Pinpoint the cell where the given text exists, returning its [x, y] midpoint coordinate. 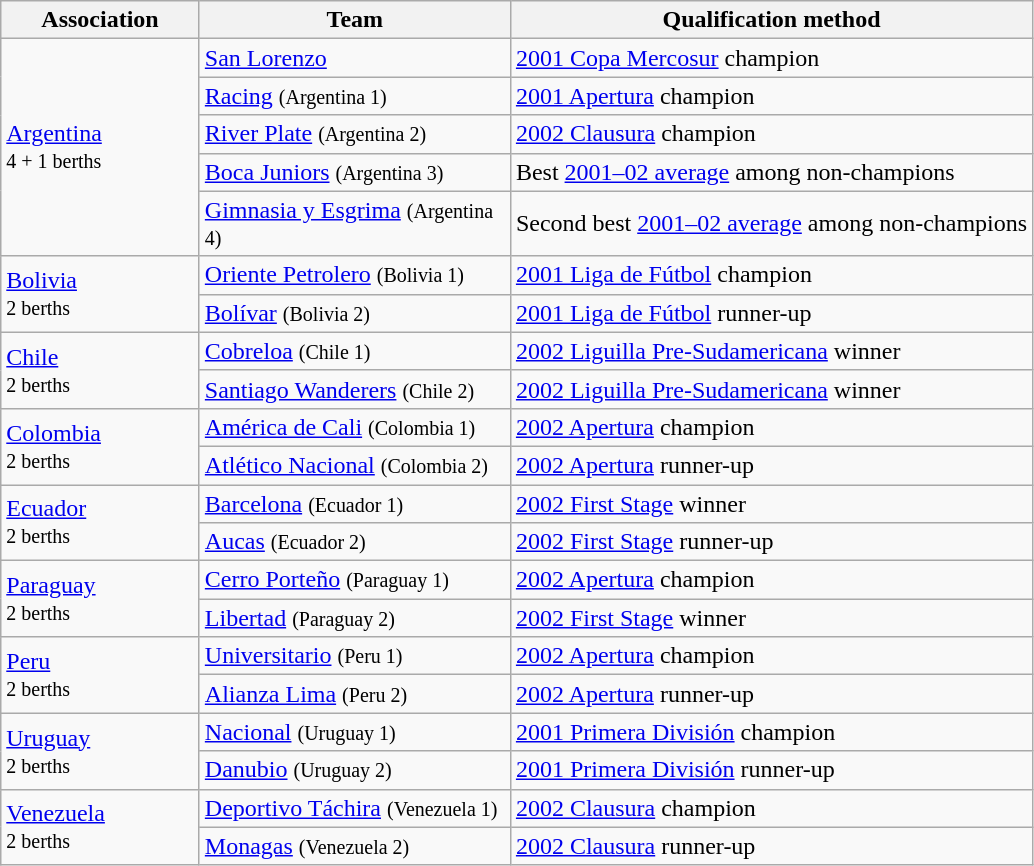
Gimnasia y Esgrima (Argentina 4) [354, 224]
2001 Liga de Fútbol champion [771, 275]
Second best 2001–02 average among non-champions [771, 224]
Barcelona (Ecuador 1) [354, 503]
Racing (Argentina 1) [354, 96]
2001 Liga de Fútbol runner-up [771, 313]
Danubio (Uruguay 2) [354, 770]
Colombia2 berths [100, 446]
Best 2001–02 average among non-champions [771, 172]
Bolívar (Bolivia 2) [354, 313]
Santiago Wanderers (Chile 2) [354, 389]
Uruguay2 berths [100, 751]
Argentina4 + 1 berths [100, 148]
Chile2 berths [100, 370]
Association [100, 20]
River Plate (Argentina 2) [354, 134]
2002 First Stage runner-up [771, 542]
Monagas (Venezuela 2) [354, 846]
Peru2 berths [100, 675]
Deportivo Táchira (Venezuela 1) [354, 808]
Boca Juniors (Argentina 3) [354, 172]
América de Cali (Colombia 1) [354, 427]
Nacional (Uruguay 1) [354, 732]
Libertad (Paraguay 2) [354, 618]
2002 Clausura runner-up [771, 846]
Universitario (Peru 1) [354, 656]
Cerro Porteño (Paraguay 1) [354, 580]
Team [354, 20]
Venezuela2 berths [100, 827]
2001 Primera División runner-up [771, 770]
Qualification method [771, 20]
Alianza Lima (Peru 2) [354, 694]
Ecuador2 berths [100, 522]
2001 Apertura champion [771, 96]
Cobreloa (Chile 1) [354, 351]
2001 Primera División champion [771, 732]
2001 Copa Mercosur champion [771, 58]
San Lorenzo [354, 58]
Aucas (Ecuador 2) [354, 542]
Bolivia2 berths [100, 294]
Oriente Petrolero (Bolivia 1) [354, 275]
Paraguay2 berths [100, 599]
Atlético Nacional (Colombia 2) [354, 465]
